Pinpoint the cell where the given text exists, returning its [X, Y] midpoint coordinate. 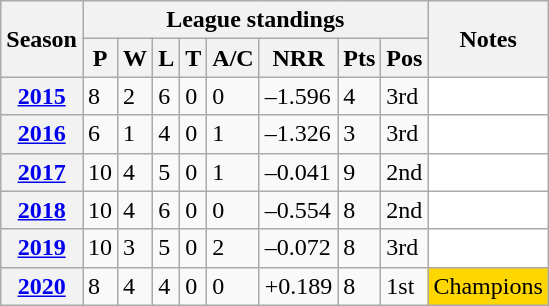
Notes [488, 39]
1st [404, 286]
W [136, 58]
2015 [42, 96]
9 [360, 172]
Pts [360, 58]
–0.041 [298, 172]
T [194, 58]
–0.072 [298, 248]
League standings [254, 20]
Pos [404, 58]
–0.554 [298, 210]
–1.596 [298, 96]
Season [42, 39]
Champions [488, 286]
P [100, 58]
2017 [42, 172]
NRR [298, 58]
A/C [233, 58]
2019 [42, 248]
2018 [42, 210]
2016 [42, 134]
L [166, 58]
–1.326 [298, 134]
+0.189 [298, 286]
2020 [42, 286]
